From the cell containing the given text, extract its center point as [x, y] coordinate. 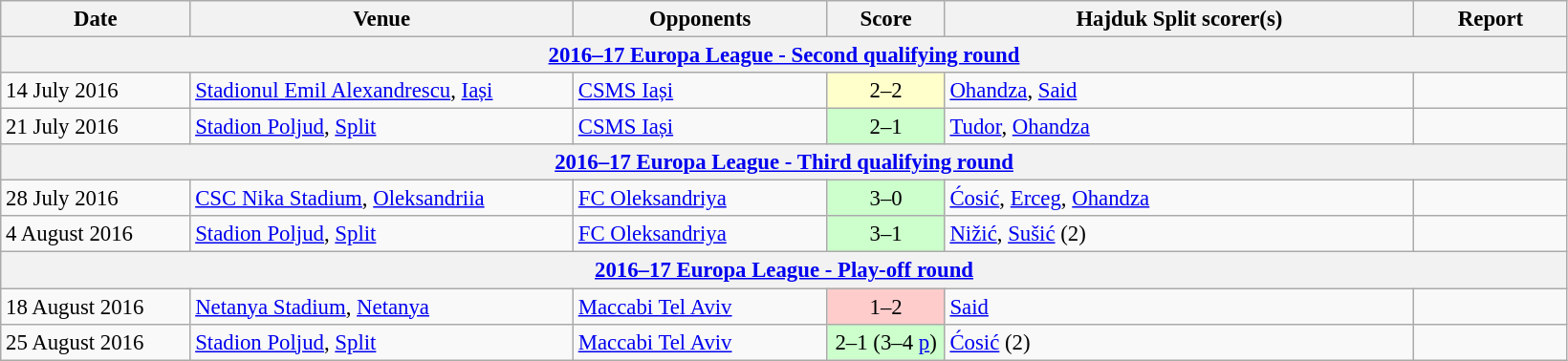
3–1 [885, 234]
Score [885, 19]
1–2 [885, 307]
2–1 (3–4 p) [885, 342]
Tudor, Ohandza [1180, 127]
Ohandza, Said [1180, 91]
2016–17 Europa League - Third qualifying round [784, 162]
Hajduk Split scorer(s) [1180, 19]
Opponents [700, 19]
3–0 [885, 199]
25 August 2016 [96, 342]
2–1 [885, 127]
Ćosić (2) [1180, 342]
Nižić, Sušić (2) [1180, 234]
Stadionul Emil Alexandrescu, Iași [382, 91]
2016–17 Europa League - Second qualifying round [784, 55]
28 July 2016 [96, 199]
Ćosić, Erceg, Ohandza [1180, 199]
2–2 [885, 91]
Said [1180, 307]
14 July 2016 [96, 91]
Report [1492, 19]
21 July 2016 [96, 127]
CSC Nika Stadium, Oleksandriia [382, 199]
18 August 2016 [96, 307]
Date [96, 19]
4 August 2016 [96, 234]
Netanya Stadium, Netanya [382, 307]
2016–17 Europa League - Play-off round [784, 270]
Venue [382, 19]
